Locate the cell with the specified text and output its (X, Y) center coordinate. 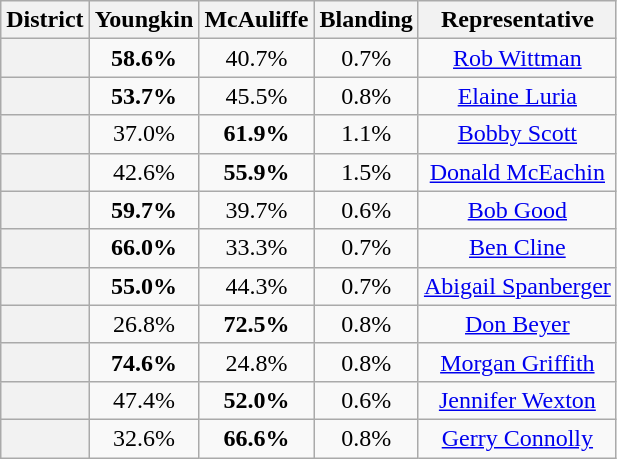
39.7% (256, 210)
Representative (517, 20)
55.9% (256, 172)
66.0% (144, 248)
59.7% (144, 210)
61.9% (256, 134)
Gerry Connolly (517, 438)
72.5% (256, 324)
66.6% (256, 438)
Don Beyer (517, 324)
Bob Good (517, 210)
Blanding (366, 20)
42.6% (144, 172)
58.6% (144, 58)
74.6% (144, 362)
Morgan Griffith (517, 362)
Abigail Spanberger (517, 286)
Elaine Luria (517, 96)
Bobby Scott (517, 134)
Donald McEachin (517, 172)
24.8% (256, 362)
45.5% (256, 96)
Youngkin (144, 20)
33.3% (256, 248)
Ben Cline (517, 248)
47.4% (144, 400)
32.6% (144, 438)
26.8% (144, 324)
1.5% (366, 172)
40.7% (256, 58)
District (45, 20)
52.0% (256, 400)
37.0% (144, 134)
Rob Wittman (517, 58)
1.1% (366, 134)
55.0% (144, 286)
Jennifer Wexton (517, 400)
McAuliffe (256, 20)
44.3% (256, 286)
53.7% (144, 96)
